Locate the cell with the specified text and output its (X, Y) center coordinate. 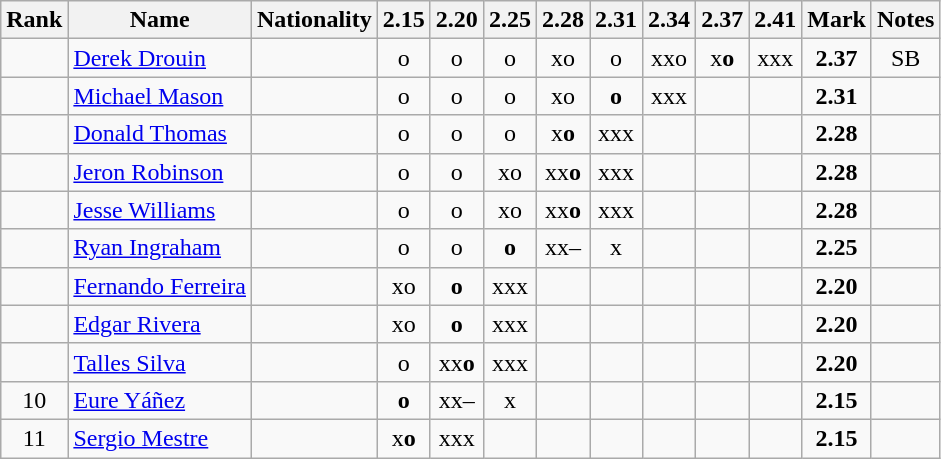
Notes (905, 20)
SB (905, 58)
Rank (34, 20)
Talles Silva (160, 362)
Name (160, 20)
Nationality (315, 20)
Donald Thomas (160, 134)
10 (34, 400)
Michael Mason (160, 96)
Sergio Mestre (160, 438)
Ryan Ingraham (160, 248)
2.34 (670, 20)
Fernando Ferreira (160, 286)
Jeron Robinson (160, 172)
Eure Yáñez (160, 400)
2.41 (776, 20)
11 (34, 438)
Edgar Rivera (160, 324)
Derek Drouin (160, 58)
Mark (837, 20)
Jesse Williams (160, 210)
